Provide the (x, y) coordinate of the cell's center where the given text is located.  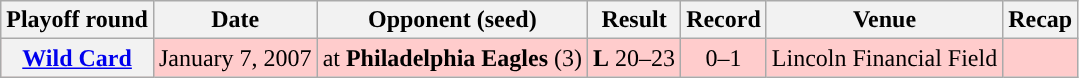
Lincoln Financial Field (884, 58)
Result (634, 20)
Wild Card (78, 58)
0–1 (724, 58)
L 20–23 (634, 58)
Date (235, 20)
January 7, 2007 (235, 58)
at Philadelphia Eagles (3) (452, 58)
Record (724, 20)
Playoff round (78, 20)
Venue (884, 20)
Opponent (seed) (452, 20)
Recap (1040, 20)
